Determine the [x, y] coordinate at the center of the cell enclosing the given text.  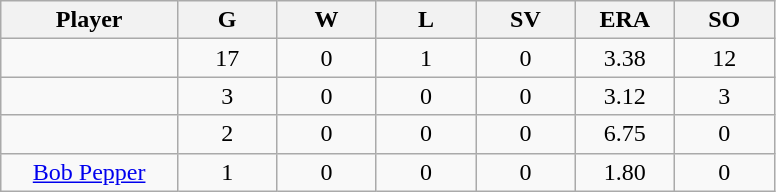
L [426, 20]
6.75 [624, 134]
ERA [624, 20]
1.80 [624, 172]
3.38 [624, 58]
3.12 [624, 96]
W [326, 20]
2 [226, 134]
Bob Pepper [90, 172]
12 [724, 58]
G [226, 20]
SO [724, 20]
Player [90, 20]
17 [226, 58]
SV [526, 20]
